For the text-containing cell, return its midpoint in (x, y) coordinate format. 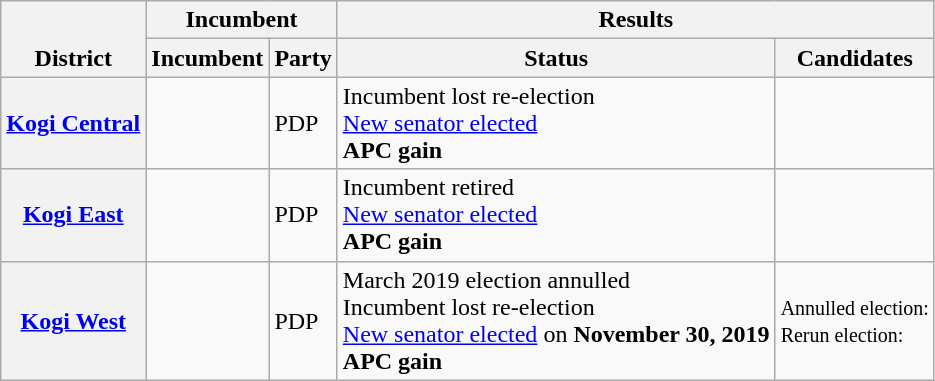
Incumbent retiredNew senator electedAPC gain (556, 215)
Status (556, 58)
Candidates (854, 58)
Party (303, 58)
District (74, 39)
Annulled election: Rerun election: (854, 320)
Kogi East (74, 215)
Kogi Central (74, 123)
Results (636, 20)
Incumbent lost re-electionNew senator electedAPC gain (556, 123)
March 2019 election annulledIncumbent lost re-electionNew senator elected on November 30, 2019APC gain (556, 320)
Kogi West (74, 320)
